From the cell containing the given text, extract its center point as [x, y] coordinate. 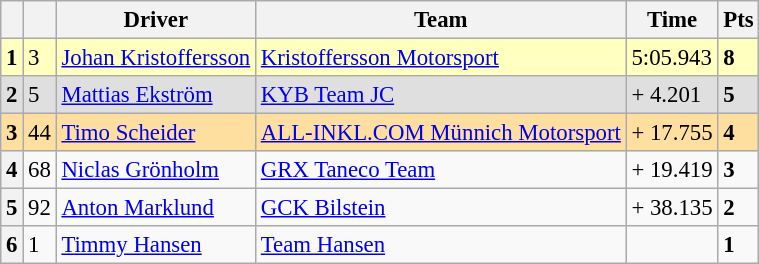
Timmy Hansen [156, 245]
Johan Kristoffersson [156, 58]
Anton Marklund [156, 208]
5:05.943 [672, 58]
92 [40, 208]
Driver [156, 20]
Niclas Grönholm [156, 170]
KYB Team JC [440, 95]
Mattias Ekström [156, 95]
Team [440, 20]
Time [672, 20]
+ 4.201 [672, 95]
+ 17.755 [672, 133]
ALL-INKL.COM Münnich Motorsport [440, 133]
Pts [738, 20]
8 [738, 58]
+ 38.135 [672, 208]
44 [40, 133]
GRX Taneco Team [440, 170]
Team Hansen [440, 245]
+ 19.419 [672, 170]
GCK Bilstein [440, 208]
Kristoffersson Motorsport [440, 58]
6 [12, 245]
Timo Scheider [156, 133]
68 [40, 170]
